Return the [X, Y] coordinate for the center point of the cell that contains the specified text.  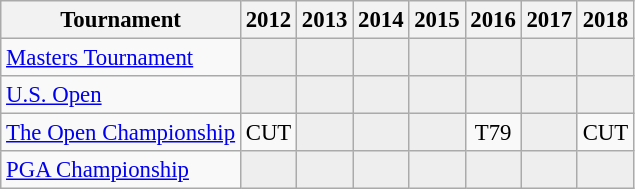
2017 [549, 20]
2018 [605, 20]
Masters Tournament [121, 58]
2013 [325, 20]
Tournament [121, 20]
PGA Championship [121, 170]
The Open Championship [121, 133]
2015 [437, 20]
U.S. Open [121, 95]
2012 [268, 20]
T79 [493, 133]
2014 [381, 20]
2016 [493, 20]
